Find where the given text appears and provide that cell's center as [X, Y] coordinate. 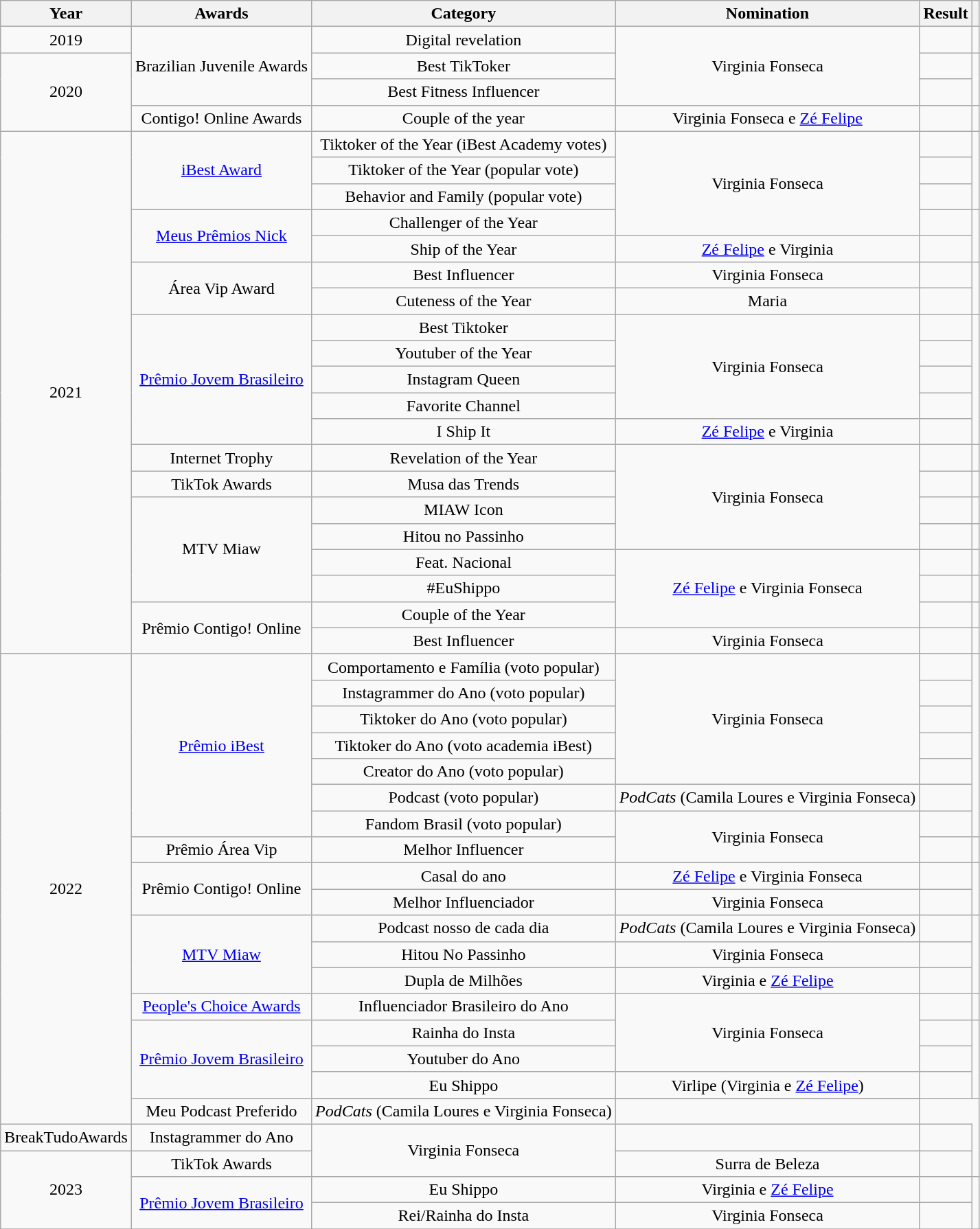
Behavior and Family (popular vote) [464, 196]
iBest Award [221, 170]
Dupla de Milhões [464, 980]
2020 [66, 92]
Cuteness of the Year [464, 301]
Best TikToker [464, 66]
Meu Podcast Preferido [221, 1111]
Challenger of the Year [464, 222]
Instagram Queen [464, 380]
Result [946, 14]
Melhor Influencer [464, 850]
I Ship It [464, 432]
Rei/Rainha do Insta [464, 1216]
Comportamento e Família (voto popular) [464, 667]
Virlipe (Virginia e Zé Felipe) [768, 1085]
Área Vip Award [221, 288]
Favorite Channel [464, 406]
Instagrammer do Ano [221, 1137]
Tiktoker do Ano (voto academia iBest) [464, 745]
Tiktoker do Ano (voto popular) [464, 719]
Musa das Trends [464, 484]
Podcast (voto popular) [464, 798]
#EuShippo [464, 588]
Fandom Brasil (voto popular) [464, 824]
Tiktoker of the Year (iBest Academy votes) [464, 144]
Rainha do Insta [464, 1033]
Youtuber do Ano [464, 1059]
Best Tiktoker [464, 328]
Podcast nosso de cada dia [464, 928]
Year [66, 14]
Melhor Influenciador [464, 902]
Brazilian Juvenile Awards [221, 66]
Contigo! Online Awards [221, 118]
Hitou no Passinho [464, 536]
Prêmio Área Vip [221, 850]
Awards [221, 14]
2022 [66, 888]
Best Fitness Influencer [464, 92]
Youtuber of the Year [464, 354]
MIAW Icon [464, 510]
Ship of the Year [464, 249]
People's Choice Awards [221, 1007]
Category [464, 14]
2021 [66, 393]
Internet Trophy [221, 458]
Couple of the Year [464, 614]
Hitou No Passinho [464, 954]
Instagrammer do Ano (voto popular) [464, 693]
2019 [66, 40]
BreakTudoAwards [66, 1137]
Revelation of the Year [464, 458]
Creator do Ano (voto popular) [464, 772]
Casal do ano [464, 876]
2023 [66, 1190]
Meus Prêmios Nick [221, 236]
Maria [768, 301]
Tiktoker of the Year (popular vote) [464, 170]
Digital revelation [464, 40]
Surra de Beleza [768, 1164]
Feat. Nacional [464, 562]
Nomination [768, 14]
Couple of the year [464, 118]
Influenciador Brasileiro do Ano [464, 1007]
Prêmio iBest [221, 745]
Virginia Fonseca e Zé Felipe [768, 118]
